Locate the cell with the specified text and output its (X, Y) center coordinate. 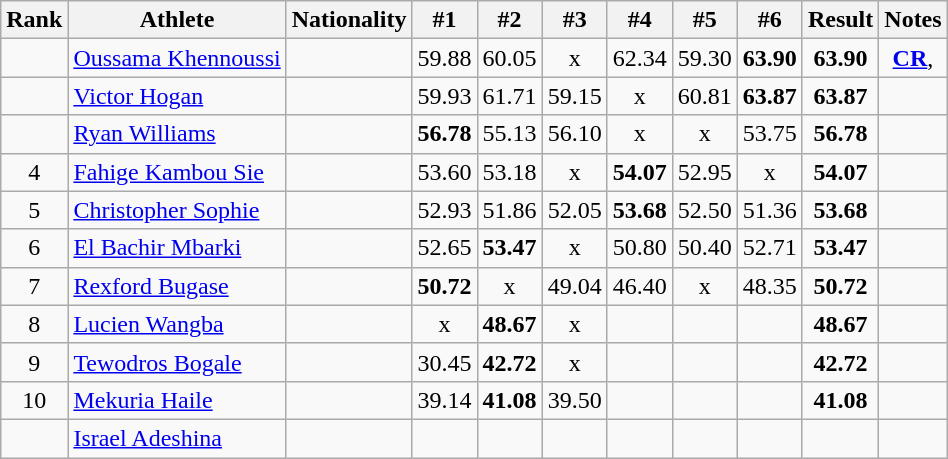
Israel Adeshina (177, 438)
6 (34, 248)
4 (34, 172)
59.88 (444, 58)
61.71 (510, 96)
Result (840, 20)
59.15 (574, 96)
Lucien Wangba (177, 324)
Oussama Khennoussi (177, 58)
50.40 (704, 248)
59.93 (444, 96)
Nationality (349, 20)
9 (34, 362)
56.10 (574, 134)
#4 (640, 20)
30.45 (444, 362)
Mekuria Haile (177, 400)
CR, (913, 58)
62.34 (640, 58)
59.30 (704, 58)
Tewodros Bogale (177, 362)
50.80 (640, 248)
#3 (574, 20)
#6 (770, 20)
53.60 (444, 172)
5 (34, 210)
Christopher Sophie (177, 210)
39.14 (444, 400)
46.40 (640, 286)
39.50 (574, 400)
53.18 (510, 172)
52.65 (444, 248)
52.93 (444, 210)
#5 (704, 20)
10 (34, 400)
48.35 (770, 286)
Victor Hogan (177, 96)
Ryan Williams (177, 134)
52.50 (704, 210)
7 (34, 286)
55.13 (510, 134)
Athlete (177, 20)
#1 (444, 20)
53.75 (770, 134)
#2 (510, 20)
52.71 (770, 248)
52.05 (574, 210)
49.04 (574, 286)
60.05 (510, 58)
Rank (34, 20)
8 (34, 324)
51.36 (770, 210)
60.81 (704, 96)
Rexford Bugase (177, 286)
51.86 (510, 210)
Fahige Kambou Sie (177, 172)
Notes (913, 20)
El Bachir Mbarki (177, 248)
52.95 (704, 172)
